Detect which cell encompasses the target text, then output its [x, y] center coordinate. 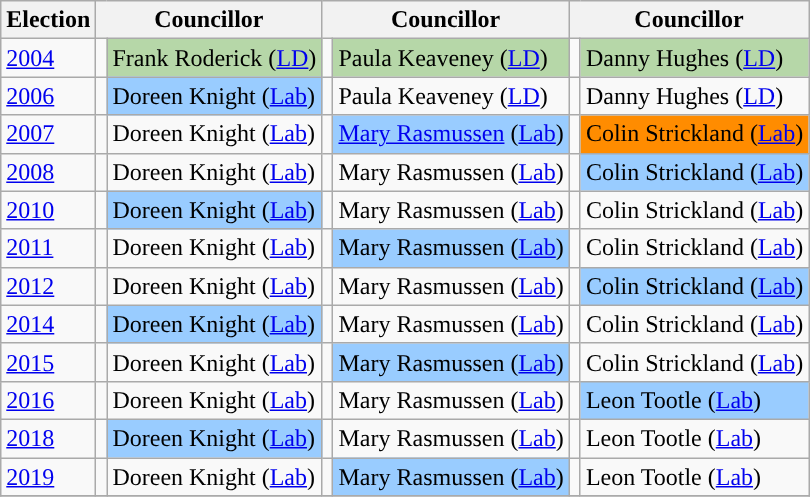
2008 [48, 172]
2016 [48, 400]
2018 [48, 438]
2011 [48, 248]
2015 [48, 362]
2019 [48, 477]
2006 [48, 96]
2010 [48, 210]
2007 [48, 134]
2004 [48, 58]
2014 [48, 324]
Frank Roderick (LD) [214, 58]
Election [48, 20]
2012 [48, 286]
